From the cell containing the given text, extract its center point as [X, Y] coordinate. 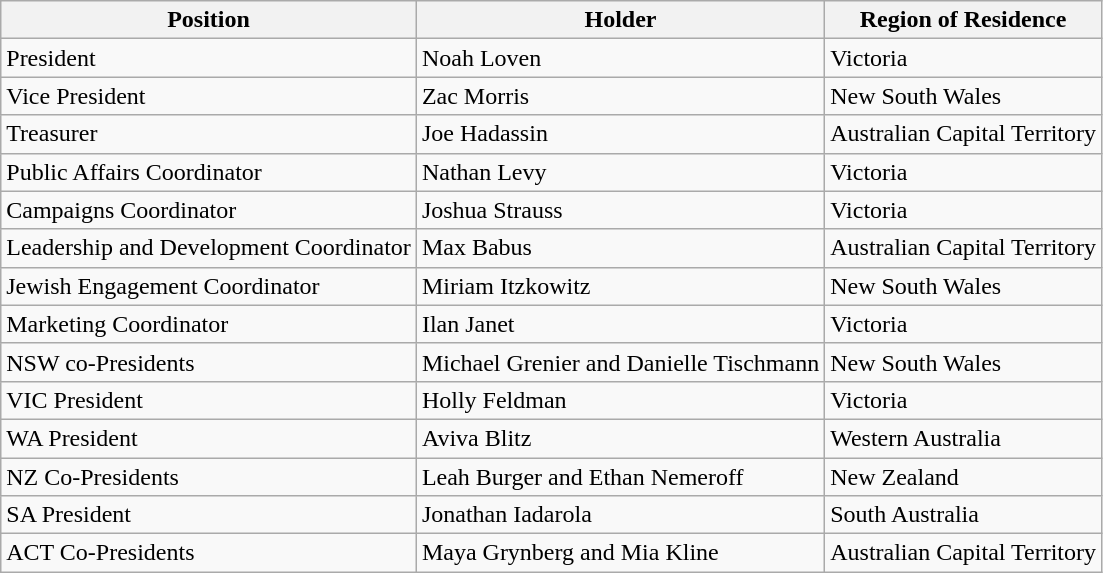
Public Affairs Coordinator [209, 172]
NZ Co-Presidents [209, 477]
Vice President [209, 96]
Marketing Coordinator [209, 324]
WA President [209, 438]
New Zealand [964, 477]
Western Australia [964, 438]
SA President [209, 515]
Campaigns Coordinator [209, 210]
ACT Co-Presidents [209, 553]
President [209, 58]
Miriam Itzkowitz [620, 286]
Jewish Engagement Coordinator [209, 286]
Joshua Strauss [620, 210]
Position [209, 20]
Max Babus [620, 248]
Joe Hadassin [620, 134]
Leadership and Development Coordinator [209, 248]
Ilan Janet [620, 324]
Holly Feldman [620, 400]
Region of Residence [964, 20]
South Australia [964, 515]
Nathan Levy [620, 172]
NSW co-Presidents [209, 362]
Treasurer [209, 134]
Leah Burger and Ethan Nemeroff [620, 477]
Holder [620, 20]
Maya Grynberg and Mia Kline [620, 553]
Aviva Blitz [620, 438]
Michael Grenier and Danielle Tischmann [620, 362]
Jonathan Iadarola [620, 515]
Noah Loven [620, 58]
VIC President [209, 400]
Zac Morris [620, 96]
